Capture the cell that displays the provided text and extract its [x, y] central coordinate. 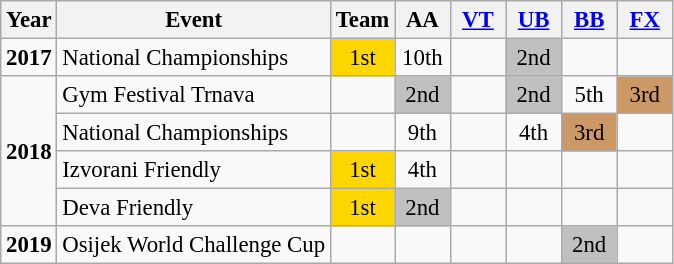
9th [423, 133]
AA [423, 20]
2018 [29, 151]
Year [29, 20]
2019 [29, 245]
Osijek World Challenge Cup [194, 245]
2017 [29, 58]
VT [478, 20]
Event [194, 20]
Deva Friendly [194, 208]
Izvorani Friendly [194, 170]
5th [589, 95]
10th [423, 58]
Team [362, 20]
UB [534, 20]
FX [645, 20]
Gym Festival Trnava [194, 95]
BB [589, 20]
